Detect which cell encompasses the target text, then output its (X, Y) center coordinate. 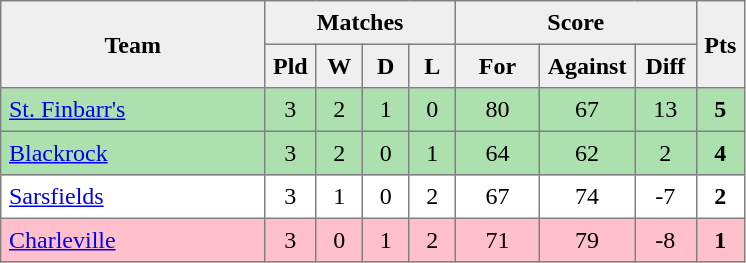
Pld (290, 66)
L (432, 66)
Matches (360, 23)
Score (576, 23)
80 (497, 110)
62 (586, 153)
79 (586, 240)
Blackrock (133, 153)
64 (497, 153)
W (339, 66)
4 (720, 153)
Pts (720, 44)
74 (586, 197)
71 (497, 240)
13 (666, 110)
5 (720, 110)
D (385, 66)
For (497, 66)
St. Finbarr's (133, 110)
Team (133, 44)
Against (586, 66)
Diff (666, 66)
Charleville (133, 240)
-8 (666, 240)
-7 (666, 197)
Sarsfields (133, 197)
